Extract the (x, y) coordinate from the center of the cell holding the provided text.  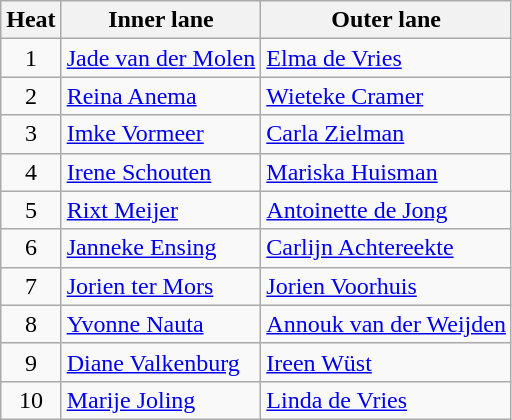
Diane Valkenburg (161, 362)
7 (31, 286)
Heat (31, 20)
Marije Joling (161, 400)
Inner lane (161, 20)
Janneke Ensing (161, 248)
6 (31, 248)
Outer lane (386, 20)
Annouk van der Weijden (386, 324)
Jorien ter Mors (161, 286)
Carla Zielman (386, 134)
Irene Schouten (161, 172)
9 (31, 362)
3 (31, 134)
Reina Anema (161, 96)
Wieteke Cramer (386, 96)
Linda de Vries (386, 400)
Jade van der Molen (161, 58)
Imke Vormeer (161, 134)
5 (31, 210)
Jorien Voorhuis (386, 286)
1 (31, 58)
Antoinette de Jong (386, 210)
10 (31, 400)
4 (31, 172)
Carlijn Achtereekte (386, 248)
Mariska Huisman (386, 172)
Yvonne Nauta (161, 324)
Rixt Meijer (161, 210)
Elma de Vries (386, 58)
2 (31, 96)
8 (31, 324)
Ireen Wüst (386, 362)
